Provide the [x, y] coordinate of the cell's center where the given text is located.  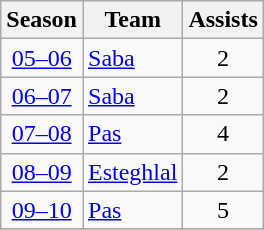
09–10 [42, 210]
05–06 [42, 58]
Esteghlal [132, 172]
08–09 [42, 172]
4 [223, 134]
Assists [223, 20]
07–08 [42, 134]
Team [132, 20]
Season [42, 20]
06–07 [42, 96]
5 [223, 210]
